Determine the (X, Y) coordinate at the center of the cell enclosing the given text.  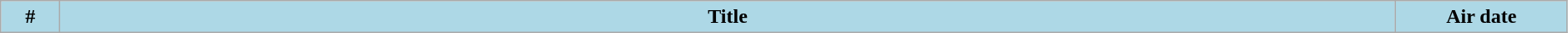
# (30, 17)
Title (728, 17)
Air date (1481, 17)
